Find where the given text appears and provide that cell's center as (x, y) coordinate. 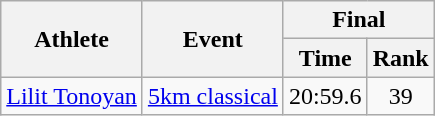
Rank (400, 58)
Final (358, 20)
Event (212, 39)
5km classical (212, 96)
39 (400, 96)
Lilit Tonoyan (72, 96)
Athlete (72, 39)
20:59.6 (325, 96)
Time (325, 58)
